Return the [x, y] coordinate for the center point of the cell that contains the specified text.  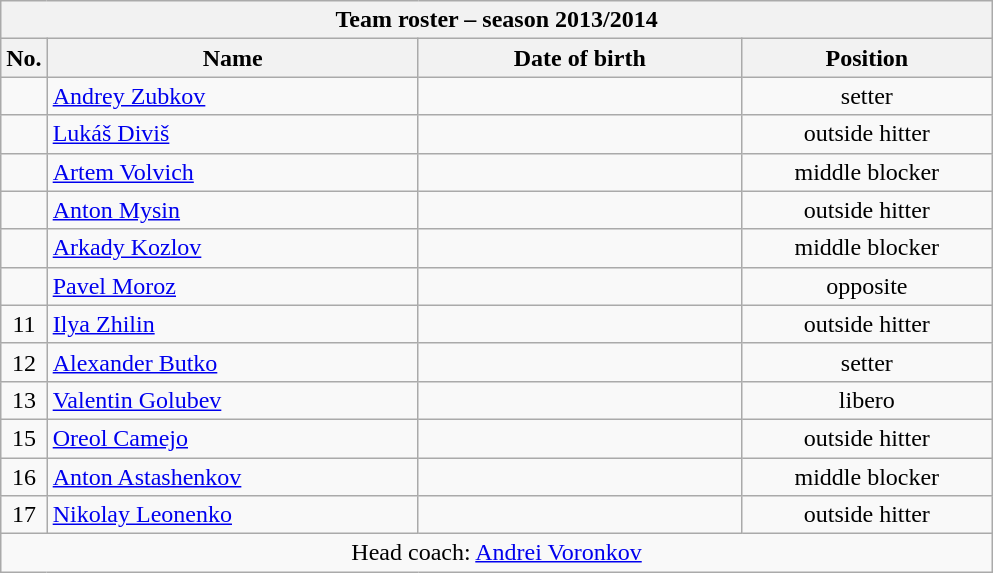
Oreol Camejo [232, 438]
Name [232, 58]
15 [24, 438]
opposite [866, 286]
Alexander Butko [232, 362]
Team roster – season 2013/2014 [497, 20]
Date of birth [580, 58]
No. [24, 58]
Anton Astashenkov [232, 477]
Head coach: Andrei Voronkov [497, 553]
Arkady Kozlov [232, 248]
Pavel Moroz [232, 286]
12 [24, 362]
Position [866, 58]
Ilya Zhilin [232, 324]
17 [24, 515]
Nikolay Leonenko [232, 515]
16 [24, 477]
libero [866, 400]
Anton Mysin [232, 210]
Valentin Golubev [232, 400]
11 [24, 324]
Artem Volvich [232, 172]
13 [24, 400]
Andrey Zubkov [232, 96]
Lukáš Diviš [232, 134]
